Find where the given text appears and provide that cell's center as [X, Y] coordinate. 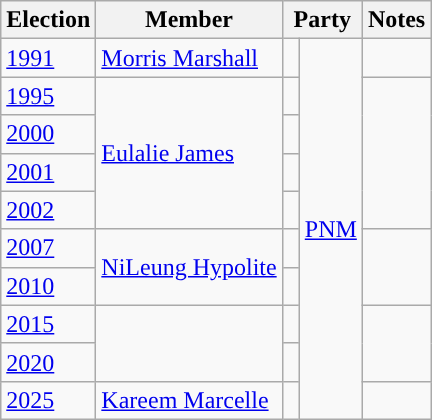
1995 [48, 96]
Election [48, 20]
2007 [48, 248]
Member [189, 20]
2001 [48, 172]
NiLeung Hypolite [189, 267]
2020 [48, 362]
Eulalie James [189, 153]
2002 [48, 210]
Morris Marshall [189, 58]
1991 [48, 58]
2000 [48, 134]
2015 [48, 324]
Kareem Marcelle [189, 400]
Party [322, 20]
2010 [48, 286]
PNM [330, 230]
Notes [396, 20]
2025 [48, 400]
